From the cell containing the given text, extract its center point as [x, y] coordinate. 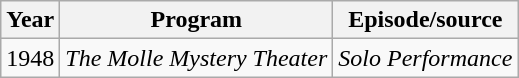
Program [196, 20]
1948 [30, 58]
Year [30, 20]
Episode/source [426, 20]
The Molle Mystery Theater [196, 58]
Solo Performance [426, 58]
